From the cell containing the given text, extract its center point as [x, y] coordinate. 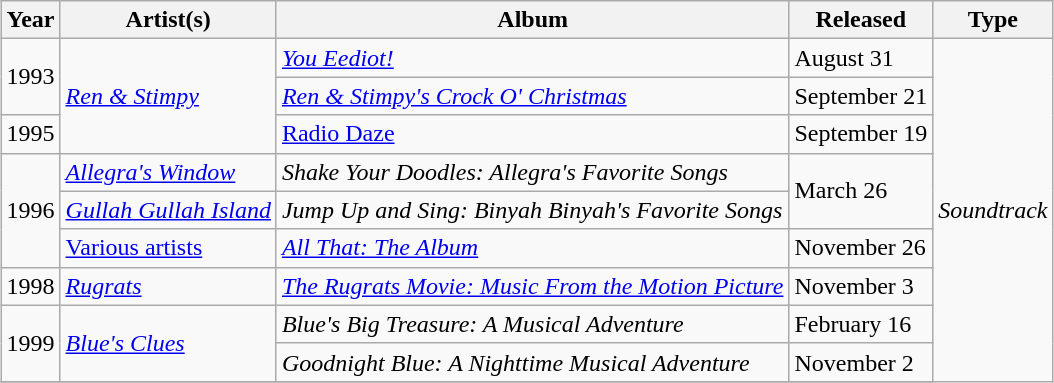
1999 [30, 343]
Soundtrack [993, 210]
Released [861, 20]
Goodnight Blue: A Nighttime Musical Adventure [532, 362]
February 16 [861, 324]
Album [532, 20]
Blue's Clues [168, 343]
Year [30, 20]
November 26 [861, 248]
Blue's Big Treasure: A Musical Adventure [532, 324]
Various artists [168, 248]
1993 [30, 77]
Gullah Gullah Island [168, 210]
Shake Your Doodles: Allegra's Favorite Songs [532, 172]
August 31 [861, 58]
The Rugrats Movie: Music From the Motion Picture [532, 286]
Type [993, 20]
1996 [30, 210]
Artist(s) [168, 20]
November 3 [861, 286]
Radio Daze [532, 134]
Jump Up and Sing: Binyah Binyah's Favorite Songs [532, 210]
You Eediot! [532, 58]
Allegra's Window [168, 172]
November 2 [861, 362]
March 26 [861, 191]
All That: The Album [532, 248]
1995 [30, 134]
Ren & Stimpy's Crock O' Christmas [532, 96]
1998 [30, 286]
September 21 [861, 96]
September 19 [861, 134]
Ren & Stimpy [168, 96]
Rugrats [168, 286]
